Extract the (x, y) coordinate from the center of the cell holding the provided text.  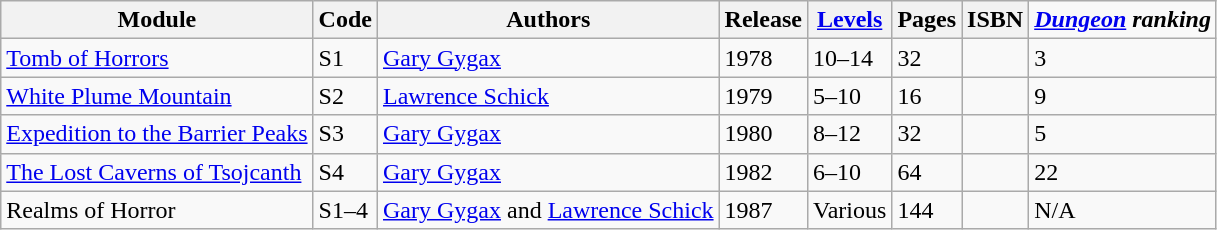
Pages (927, 20)
Levels (849, 20)
Dungeon ranking (1123, 20)
9 (1123, 96)
Gary Gygax and Lawrence Schick (548, 210)
S2 (345, 96)
144 (927, 210)
3 (1123, 58)
1982 (763, 172)
Realms of Horror (157, 210)
Tomb of Horrors (157, 58)
The Lost Caverns of Tsojcanth (157, 172)
S1 (345, 58)
Release (763, 20)
Authors (548, 20)
1980 (763, 134)
N/A (1123, 210)
S3 (345, 134)
1979 (763, 96)
5–10 (849, 96)
Expedition to the Barrier Peaks (157, 134)
8–12 (849, 134)
22 (1123, 172)
1987 (763, 210)
64 (927, 172)
16 (927, 96)
Lawrence Schick (548, 96)
1978 (763, 58)
Various (849, 210)
White Plume Mountain (157, 96)
10–14 (849, 58)
Module (157, 20)
ISBN (996, 20)
S4 (345, 172)
S1–4 (345, 210)
Code (345, 20)
6–10 (849, 172)
5 (1123, 134)
